For the text-containing cell, return its midpoint in (X, Y) coordinate format. 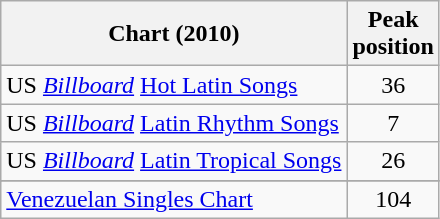
US Billboard Hot Latin Songs (174, 85)
104 (393, 199)
7 (393, 123)
Venezuelan Singles Chart (174, 199)
Peakposition (393, 34)
US Billboard Latin Tropical Songs (174, 161)
US Billboard Latin Rhythm Songs (174, 123)
36 (393, 85)
Chart (2010) (174, 34)
26 (393, 161)
